Determine the [x, y] coordinate at the center of the cell enclosing the given text.  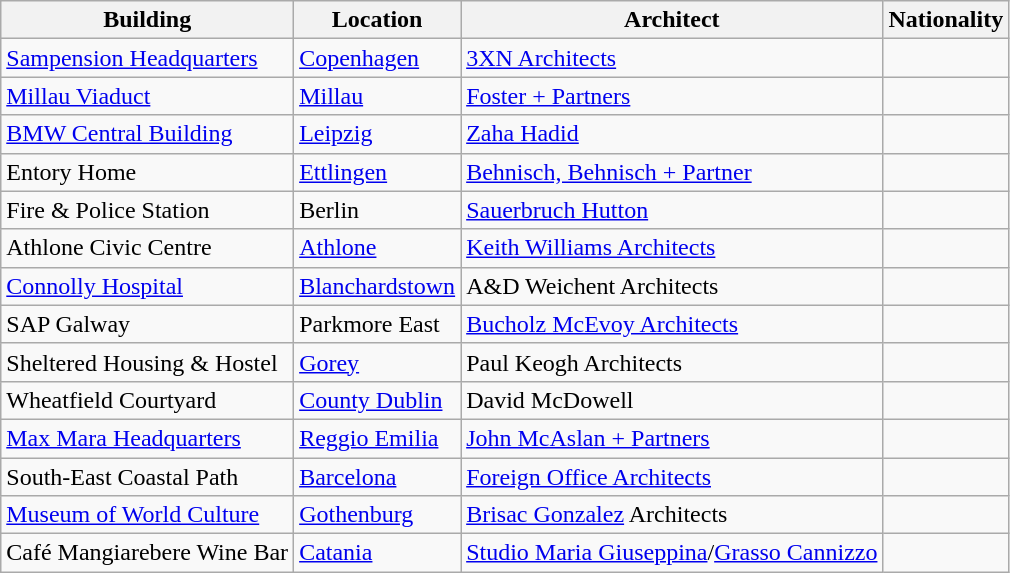
Building [148, 20]
John McAslan + Partners [672, 438]
Millau [378, 96]
Connolly Hospital [148, 286]
Foster + Partners [672, 96]
Location [378, 20]
Leipzig [378, 134]
Foreign Office Architects [672, 477]
Architect [672, 20]
Studio Maria Giuseppina/Grasso Cannizzo [672, 553]
Zaha Hadid [672, 134]
David McDowell [672, 400]
A&D Weichent Architects [672, 286]
SAP Galway [148, 324]
BMW Central Building [148, 134]
Gothenburg [378, 515]
Max Mara Headquarters [148, 438]
Entory Home [148, 172]
Catania [378, 553]
Sauerbruch Hutton [672, 210]
County Dublin [378, 400]
Museum of World Culture [148, 515]
Ettlingen [378, 172]
Athlone [378, 248]
Paul Keogh Architects [672, 362]
Copenhagen [378, 58]
Berlin [378, 210]
Nationality [946, 20]
Sheltered Housing & Hostel [148, 362]
Blanchardstown [378, 286]
Sampension Headquarters [148, 58]
Reggio Emilia [378, 438]
Millau Viaduct [148, 96]
Behnisch, Behnisch + Partner [672, 172]
3XN Architects [672, 58]
Barcelona [378, 477]
Brisac Gonzalez Architects [672, 515]
Fire & Police Station [148, 210]
Bucholz McEvoy Architects [672, 324]
Wheatfield Courtyard [148, 400]
Gorey [378, 362]
South-East Coastal Path [148, 477]
Café Mangiarebere Wine Bar [148, 553]
Athlone Civic Centre [148, 248]
Keith Williams Architects [672, 248]
Parkmore East [378, 324]
